Provide the [X, Y] coordinate of the cell's center where the given text is located.  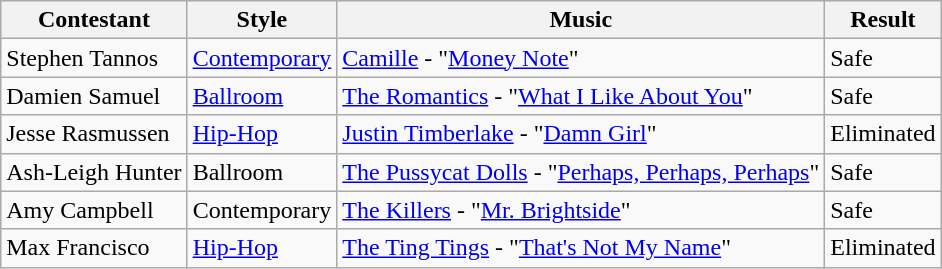
Ash-Leigh Hunter [94, 172]
Style [262, 20]
Justin Timberlake - "Damn Girl" [581, 134]
Stephen Tannos [94, 58]
Damien Samuel [94, 96]
Contestant [94, 20]
The Ting Tings - "That's Not My Name" [581, 248]
The Pussycat Dolls - "Perhaps, Perhaps, Perhaps" [581, 172]
Result [883, 20]
Music [581, 20]
Amy Campbell [94, 210]
Jesse Rasmussen [94, 134]
The Romantics - "What I Like About You" [581, 96]
Camille - "Money Note" [581, 58]
Max Francisco [94, 248]
The Killers - "Mr. Brightside" [581, 210]
